Locate the cell with the specified text and output its [x, y] center coordinate. 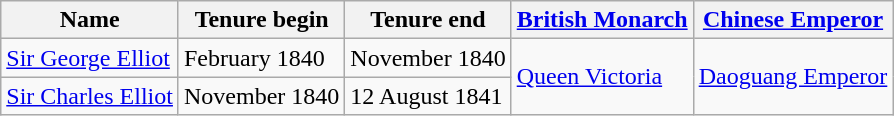
British Monarch [602, 20]
Sir George Elliot [90, 58]
Tenure begin [261, 20]
Tenure end [428, 20]
12 August 1841 [428, 96]
Daoguang Emperor [793, 77]
Chinese Emperor [793, 20]
Name [90, 20]
Queen Victoria [602, 77]
Sir Charles Elliot [90, 96]
February 1840 [261, 58]
